Search for the cell housing the specified text and yield its (x, y) center coordinate. 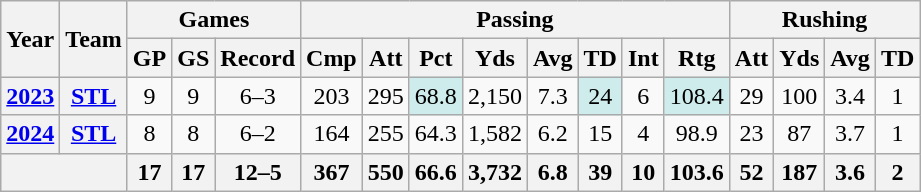
Rtg (696, 58)
Rushing (824, 20)
295 (386, 96)
164 (332, 134)
10 (643, 172)
6.8 (552, 172)
Year (30, 39)
1,582 (494, 134)
12–5 (258, 172)
6–3 (258, 96)
2023 (30, 96)
GP (149, 58)
87 (800, 134)
550 (386, 172)
103.6 (696, 172)
Record (258, 58)
3,732 (494, 172)
29 (751, 96)
64.3 (436, 134)
52 (751, 172)
7.3 (552, 96)
100 (800, 96)
6.2 (552, 134)
3.7 (850, 134)
255 (386, 134)
23 (751, 134)
3.6 (850, 172)
Team (94, 39)
4 (643, 134)
68.8 (436, 96)
Cmp (332, 58)
66.6 (436, 172)
2 (897, 172)
15 (600, 134)
39 (600, 172)
3.4 (850, 96)
187 (800, 172)
108.4 (696, 96)
203 (332, 96)
Int (643, 58)
367 (332, 172)
GS (194, 58)
Games (214, 20)
2,150 (494, 96)
6 (643, 96)
24 (600, 96)
2024 (30, 134)
Pct (436, 58)
Passing (516, 20)
98.9 (696, 134)
6–2 (258, 134)
